Detect which cell encompasses the target text, then output its (x, y) center coordinate. 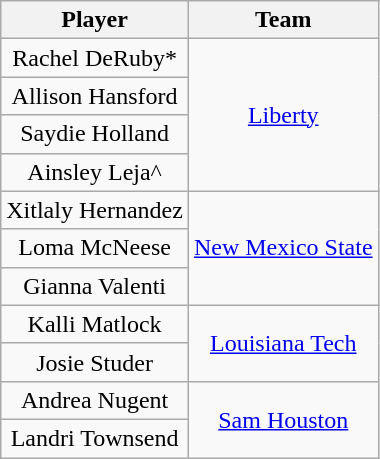
Xitlaly Hernandez (95, 210)
Liberty (283, 115)
Player (95, 20)
Sam Houston (283, 419)
Allison Hansford (95, 96)
Louisiana Tech (283, 343)
Landri Townsend (95, 438)
Kalli Matlock (95, 324)
Andrea Nugent (95, 400)
Loma McNeese (95, 248)
New Mexico State (283, 248)
Team (283, 20)
Rachel DeRuby* (95, 58)
Saydie Holland (95, 134)
Gianna Valenti (95, 286)
Ainsley Leja^ (95, 172)
Josie Studer (95, 362)
